Find where the given text appears and provide that cell's center as (x, y) coordinate. 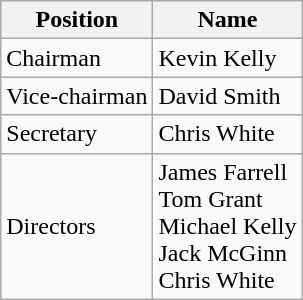
Vice-chairman (77, 96)
Secretary (77, 134)
Chris White (228, 134)
Directors (77, 226)
Position (77, 20)
James FarrellTom GrantMichael KellyJack McGinnChris White (228, 226)
Name (228, 20)
Chairman (77, 58)
Kevin Kelly (228, 58)
David Smith (228, 96)
